Return the (x, y) coordinate for the center point of the cell that contains the specified text.  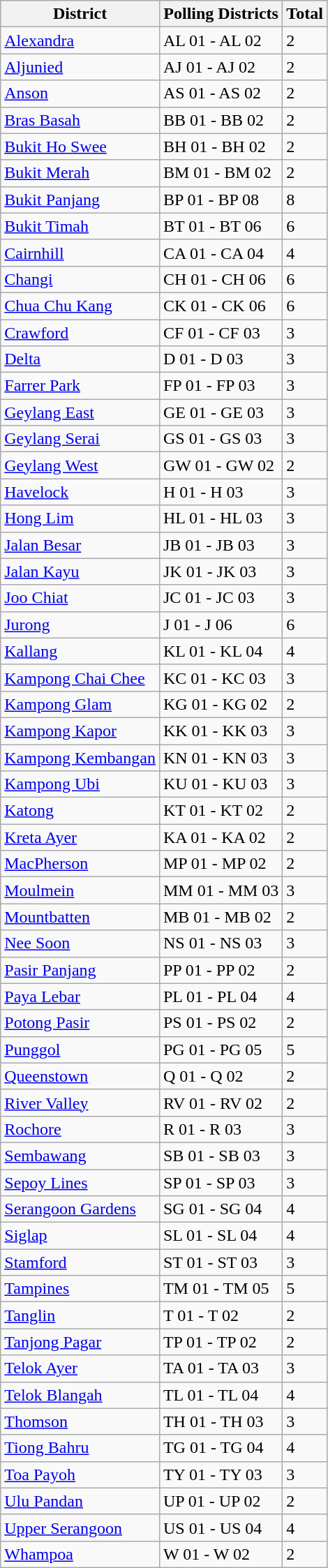
AL 01 - AL 02 (221, 40)
Bukit Merah (80, 173)
8 (305, 200)
Mountbatten (80, 917)
JB 01 - JB 03 (221, 545)
KG 01 - KG 02 (221, 704)
BH 01 - BH 02 (221, 147)
MB 01 - MB 02 (221, 917)
Tanglin (80, 1315)
Paya Lebar (80, 996)
Jurong (80, 625)
SB 01 - SB 03 (221, 1156)
Havelock (80, 492)
Crawford (80, 333)
Sembawang (80, 1156)
Jalan Kayu (80, 572)
KL 01 - KL 04 (221, 651)
Bukit Ho Swee (80, 147)
ST 01 - ST 03 (221, 1262)
RV 01 - RV 02 (221, 1103)
AJ 01 - AJ 02 (221, 67)
D 01 - D 03 (221, 359)
Delta (80, 359)
Thomson (80, 1421)
Farrer Park (80, 386)
Tanjong Pagar (80, 1342)
Bras Basah (80, 120)
TL 01 - TL 04 (221, 1395)
Geylang East (80, 412)
H 01 - H 03 (221, 492)
Whampoa (80, 1554)
Stamford (80, 1262)
CA 01 - CA 04 (221, 253)
PP 01 - PP 02 (221, 970)
MacPherson (80, 864)
GW 01 - GW 02 (221, 465)
Telok Ayer (80, 1368)
Geylang West (80, 465)
Bukit Panjang (80, 200)
Serangoon Gardens (80, 1209)
PG 01 - PG 05 (221, 1050)
KK 01 - KK 03 (221, 731)
District (80, 14)
Q 01 - Q 02 (221, 1076)
Kampong Chai Chee (80, 678)
TH 01 - TH 03 (221, 1421)
Upper Serangoon (80, 1528)
J 01 - J 06 (221, 625)
Sepoy Lines (80, 1183)
Hong Lim (80, 518)
KC 01 - KC 03 (221, 678)
Changi (80, 279)
Siglap (80, 1236)
AS 01 - AS 02 (221, 94)
SG 01 - SG 04 (221, 1209)
W 01 - W 02 (221, 1554)
TP 01 - TP 02 (221, 1342)
Anson (80, 94)
Kampong Kapor (80, 731)
T 01 - T 02 (221, 1315)
Kampong Glam (80, 704)
UP 01 - UP 02 (221, 1501)
Potong Pasir (80, 1023)
Total (305, 14)
Telok Blangah (80, 1395)
BM 01 - BM 02 (221, 173)
Kreta Ayer (80, 837)
Alexandra (80, 40)
JC 01 - JC 03 (221, 598)
KU 01 - KU 03 (221, 784)
Katong (80, 811)
Ulu Pandan (80, 1501)
BT 01 - BT 06 (221, 226)
Toa Payoh (80, 1474)
Geylang Serai (80, 439)
Bukit Timah (80, 226)
Polling Districts (221, 14)
TG 01 - TG 04 (221, 1448)
Queenstown (80, 1076)
Rochore (80, 1129)
CK 01 - CK 06 (221, 306)
KT 01 - KT 02 (221, 811)
River Valley (80, 1103)
SP 01 - SP 03 (221, 1183)
TM 01 - TM 05 (221, 1289)
MP 01 - MP 02 (221, 864)
TY 01 - TY 03 (221, 1474)
Kampong Ubi (80, 784)
Chua Chu Kang (80, 306)
FP 01 - FP 03 (221, 386)
JK 01 - JK 03 (221, 572)
HL 01 - HL 03 (221, 518)
KA 01 - KA 02 (221, 837)
Pasir Panjang (80, 970)
US 01 - US 04 (221, 1528)
Nee Soon (80, 943)
Kallang (80, 651)
PL 01 - PL 04 (221, 996)
Moulmein (80, 890)
Cairnhill (80, 253)
CH 01 - CH 06 (221, 279)
GE 01 - GE 03 (221, 412)
PS 01 - PS 02 (221, 1023)
SL 01 - SL 04 (221, 1236)
Jalan Besar (80, 545)
BB 01 - BB 02 (221, 120)
NS 01 - NS 03 (221, 943)
KN 01 - KN 03 (221, 757)
GS 01 - GS 03 (221, 439)
Aljunied (80, 67)
Joo Chiat (80, 598)
Kampong Kembangan (80, 757)
Tiong Bahru (80, 1448)
BP 01 - BP 08 (221, 200)
TA 01 - TA 03 (221, 1368)
MM 01 - MM 03 (221, 890)
CF 01 - CF 03 (221, 333)
Tampines (80, 1289)
Punggol (80, 1050)
R 01 - R 03 (221, 1129)
